Provide the [x, y] coordinate of the cell's center where the given text is located.  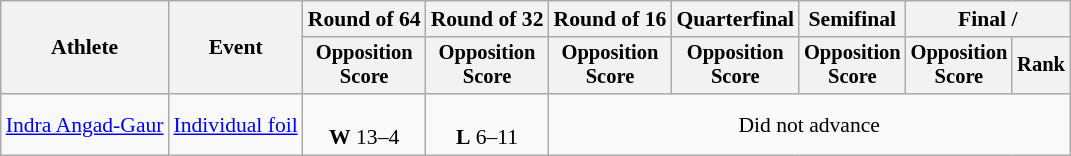
Round of 16 [610, 19]
Final / [988, 19]
Event [236, 48]
Round of 32 [488, 19]
Round of 64 [364, 19]
Individual foil [236, 124]
Athlete [85, 48]
Did not advance [810, 124]
Quarterfinal [735, 19]
L 6–11 [488, 124]
Semifinal [852, 19]
Indra Angad-Gaur [85, 124]
Rank [1041, 66]
W 13–4 [364, 124]
